From the cell containing the given text, extract its center point as [X, Y] coordinate. 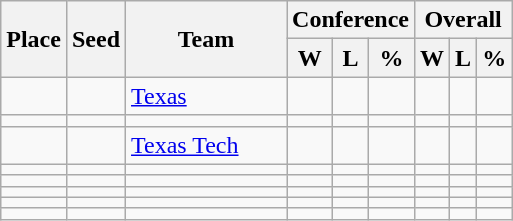
Team [206, 39]
Texas [206, 96]
Place [34, 39]
Conference [351, 20]
Seed [96, 39]
Texas Tech [206, 145]
Overall [462, 20]
